Identify which cell holds the provided text, then report its [x, y] central coordinate. 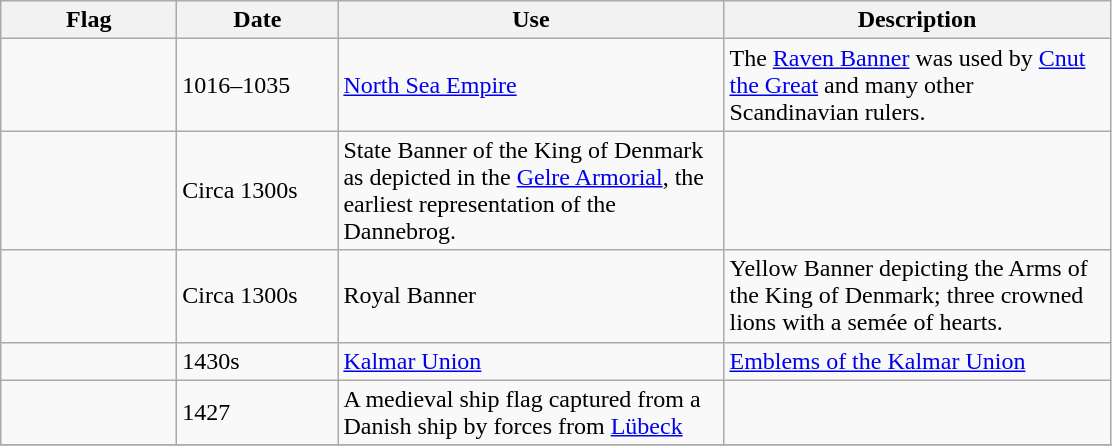
North Sea Empire [531, 85]
Date [258, 20]
Emblems of the Kalmar Union [917, 361]
1430s [258, 361]
The Raven Banner was used by Cnut the Great and many other Scandinavian rulers. [917, 85]
1016–1035 [258, 85]
Description [917, 20]
A medieval ship flag captured from a Danish ship by forces from Lübeck [531, 412]
State Banner of the King of Denmark as depicted in the Gelre Armorial, the earliest representation of the Dannebrog. [531, 190]
Royal Banner [531, 296]
Kalmar Union [531, 361]
Yellow Banner depicting the Arms of the King of Denmark; three crowned lions with a semée of hearts. [917, 296]
1427 [258, 412]
Flag [89, 20]
Use [531, 20]
